Determine the [x, y] coordinate at the center of the cell enclosing the given text.  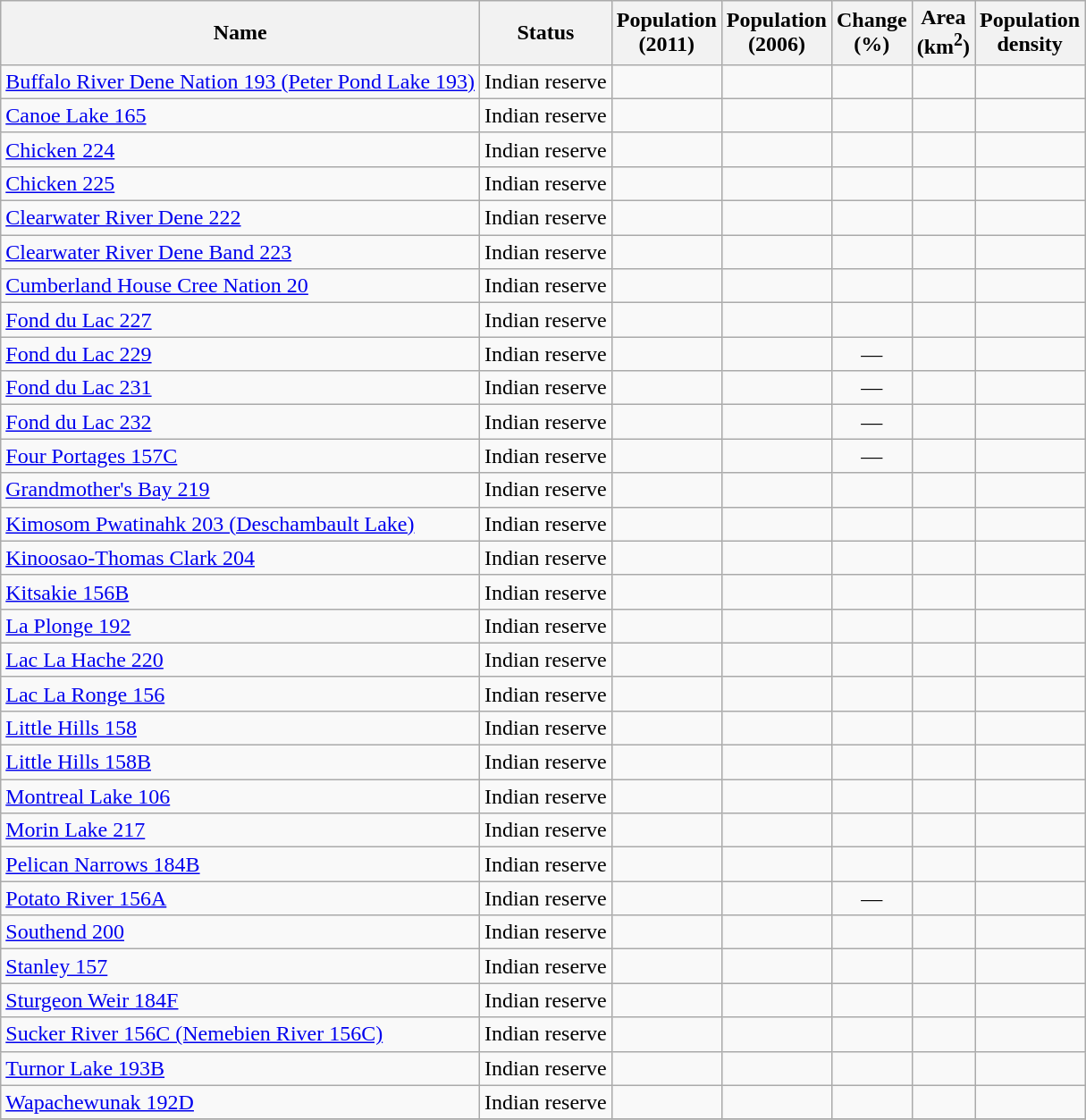
Population(2006) [776, 33]
Fond du Lac 232 [240, 422]
La Plonge 192 [240, 626]
Fond du Lac 231 [240, 388]
Area(km2) [943, 33]
Little Hills 158B [240, 762]
Potato River 156A [240, 898]
Montreal Lake 106 [240, 796]
Southend 200 [240, 932]
Kinoosao-Thomas Clark 204 [240, 558]
Fond du Lac 229 [240, 354]
Little Hills 158 [240, 728]
Wapachewunak 192D [240, 1102]
Clearwater River Dene 222 [240, 218]
Name [240, 33]
Canoe Lake 165 [240, 115]
Kitsakie 156B [240, 592]
Clearwater River Dene Band 223 [240, 252]
Four Portages 157C [240, 456]
Populationdensity [1030, 33]
Stanley 157 [240, 966]
Change(%) [871, 33]
Status [546, 33]
Lac La Ronge 156 [240, 694]
Cumberland House Cree Nation 20 [240, 286]
Sucker River 156C (Nemebien River 156C) [240, 1034]
Grandmother's Bay 219 [240, 490]
Chicken 225 [240, 183]
Morin Lake 217 [240, 830]
Pelican Narrows 184B [240, 864]
Fond du Lac 227 [240, 320]
Turnor Lake 193B [240, 1068]
Sturgeon Weir 184F [240, 1000]
Lac La Hache 220 [240, 660]
Kimosom Pwatinahk 203 (Deschambault Lake) [240, 524]
Chicken 224 [240, 149]
Population(2011) [667, 33]
Buffalo River Dene Nation 193 (Peter Pond Lake 193) [240, 81]
